From the cell containing the given text, extract its center point as (X, Y) coordinate. 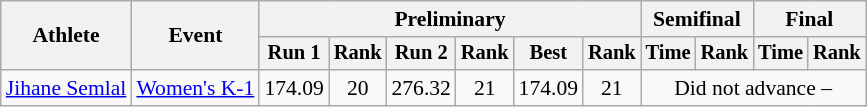
Run 1 (294, 54)
276.32 (420, 88)
Preliminary (450, 19)
Run 2 (420, 54)
Best (548, 54)
Women's K-1 (195, 88)
20 (358, 88)
Event (195, 36)
Semifinal (697, 19)
Athlete (66, 36)
Did not advance – (754, 88)
Final (809, 19)
Jihane Semlal (66, 88)
